Provide the (x, y) coordinate of the cell's center where the given text is located.  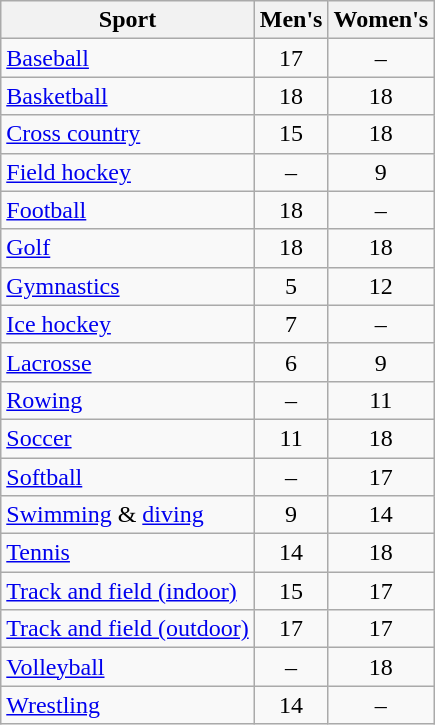
7 (291, 324)
Wrestling (128, 705)
Tennis (128, 553)
Softball (128, 477)
Track and field (indoor) (128, 591)
5 (291, 286)
Men's (291, 20)
Gymnastics (128, 286)
Swimming & diving (128, 515)
Baseball (128, 58)
Women's (381, 20)
Soccer (128, 438)
Golf (128, 248)
Basketball (128, 96)
6 (291, 362)
Lacrosse (128, 362)
Football (128, 210)
Ice hockey (128, 324)
Cross country (128, 134)
Volleyball (128, 667)
Rowing (128, 400)
Field hockey (128, 172)
Track and field (outdoor) (128, 629)
Sport (128, 20)
12 (381, 286)
